For the text-containing cell, return its midpoint in [X, Y] coordinate format. 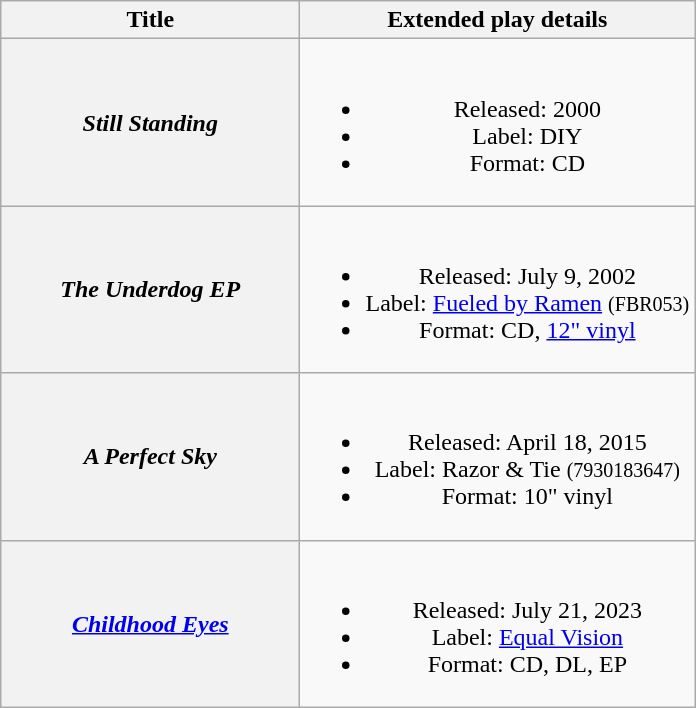
Released: April 18, 2015Label: Razor & Tie (7930183647)Format: 10" vinyl [498, 456]
Title [150, 20]
Released: July 9, 2002Label: Fueled by Ramen (FBR053)Format: CD, 12" vinyl [498, 290]
The Underdog EP [150, 290]
A Perfect Sky [150, 456]
Childhood Eyes [150, 624]
Released: 2000Label: DIYFormat: CD [498, 122]
Extended play details [498, 20]
Still Standing [150, 122]
Released: July 21, 2023Label: Equal VisionFormat: CD, DL, EP [498, 624]
